Identify which cell holds the provided text, then report its (X, Y) central coordinate. 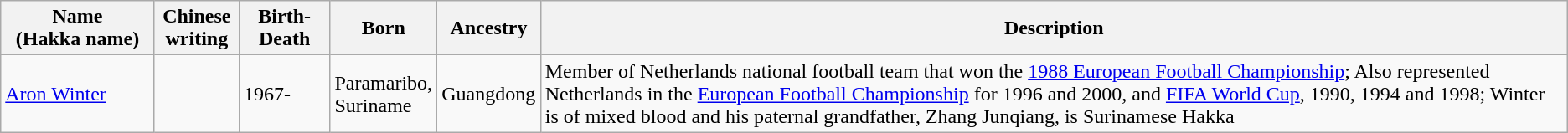
Guangdong (489, 94)
Description (1054, 28)
1967- (285, 94)
Ancestry (489, 28)
Chinese writing (196, 28)
Paramaribo, Suriname (384, 94)
Aron Winter (78, 94)
Birth-Death (285, 28)
Name(Hakka name) (78, 28)
Born (384, 28)
